Extract the [X, Y] coordinate from the center of the cell holding the provided text.  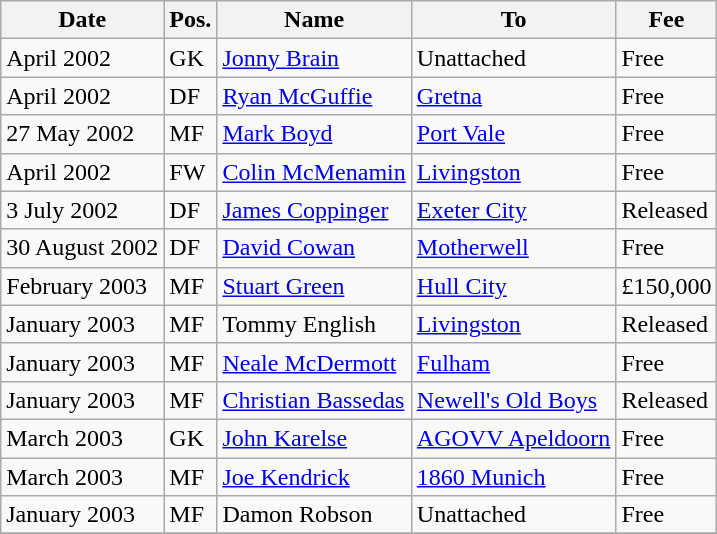
Port Vale [514, 134]
1860 Munich [514, 477]
To [514, 20]
Mark Boyd [314, 134]
Stuart Green [314, 286]
30 August 2002 [82, 248]
3 July 2002 [82, 210]
Neale McDermott [314, 362]
Colin McMenamin [314, 172]
Motherwell [514, 248]
Ryan McGuffie [314, 96]
Date [82, 20]
February 2003 [82, 286]
27 May 2002 [82, 134]
Gretna [514, 96]
Christian Bassedas [314, 400]
Exeter City [514, 210]
Tommy English [314, 324]
Hull City [514, 286]
Jonny Brain [314, 58]
Fee [666, 20]
Fulham [514, 362]
£150,000 [666, 286]
Newell's Old Boys [514, 400]
Pos. [190, 20]
Name [314, 20]
Damon Robson [314, 515]
John Karelse [314, 438]
FW [190, 172]
AGOVV Apeldoorn [514, 438]
David Cowan [314, 248]
Joe Kendrick [314, 477]
James Coppinger [314, 210]
